Pinpoint the cell where the given text exists, returning its [X, Y] midpoint coordinate. 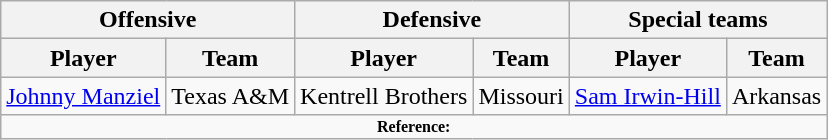
Offensive [148, 20]
Missouri [521, 96]
Texas A&M [230, 96]
Arkansas [776, 96]
Defensive [432, 20]
Special teams [698, 20]
Reference: [414, 127]
Johnny Manziel [84, 96]
Kentrell Brothers [384, 96]
Sam Irwin-Hill [648, 96]
